From the cell containing the given text, extract its center point as [X, Y] coordinate. 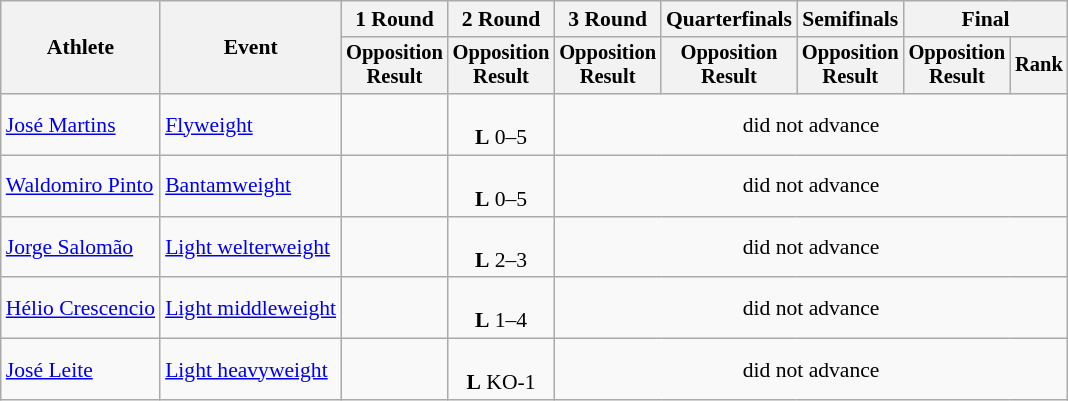
Light middleweight [250, 308]
L KO-1 [502, 370]
José Martins [80, 124]
Semifinals [850, 19]
Waldomiro Pinto [80, 186]
Quarterfinals [729, 19]
2 Round [502, 19]
Bantamweight [250, 186]
Event [250, 48]
Jorge Salomão [80, 248]
Rank [1039, 66]
3 Round [608, 19]
Final [986, 19]
L 1–4 [502, 308]
1 Round [394, 19]
Light welterweight [250, 248]
L 2–3 [502, 248]
Flyweight [250, 124]
Athlete [80, 48]
Hélio Crescencio [80, 308]
Light heavyweight [250, 370]
José Leite [80, 370]
